Locate the cell with the specified text and output its [X, Y] center coordinate. 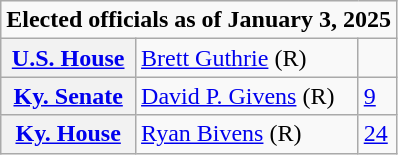
Brett Guthrie (R) [248, 58]
Ky. Senate [68, 96]
24 [377, 134]
Ky. House [68, 134]
Elected officials as of January 3, 2025 [199, 20]
Ryan Bivens (R) [248, 134]
David P. Givens (R) [248, 96]
9 [377, 96]
U.S. House [68, 58]
